Detect which cell encompasses the target text, then output its (x, y) center coordinate. 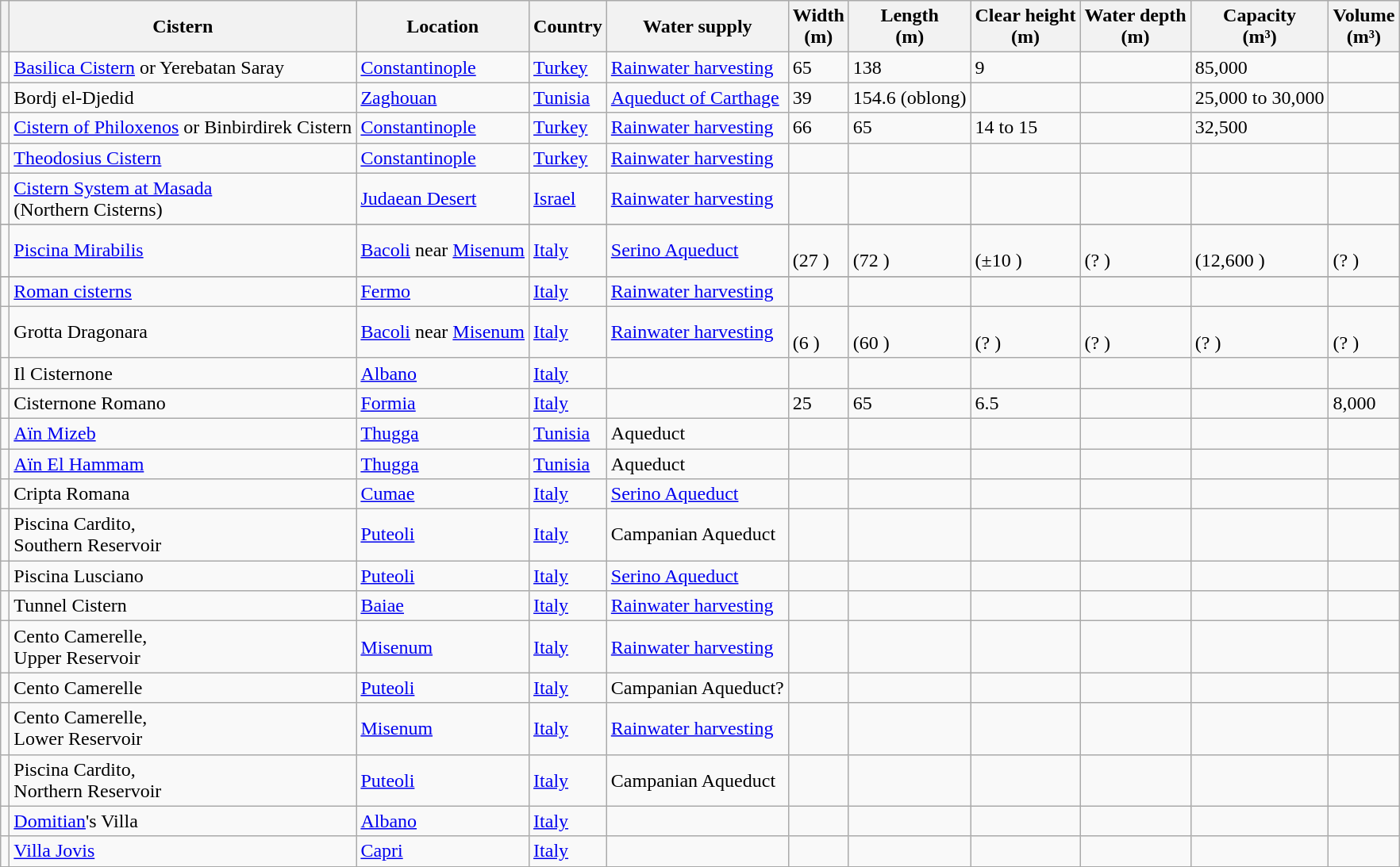
6.5 (1025, 403)
Il Cisternone (183, 373)
Clear height(m) (1025, 27)
Cento Camerelle (183, 688)
Cento Camerelle,Upper Reservoir (183, 647)
Cistern (183, 27)
Width(m) (818, 27)
Basilica Cistern or Yerebatan Saray (183, 67)
Baiae (443, 606)
Length(m) (910, 27)
Cistern of Philoxenos or Binbirdirek Cistern (183, 128)
Capri (443, 851)
138 (910, 67)
Fermo (443, 291)
Cistern System at Masada(Northern Cisterns) (183, 198)
Volume(m³) (1363, 27)
66 (818, 128)
Roman cisterns (183, 291)
Formia (443, 403)
Campanian Aqueduct? (697, 688)
Zaghouan (443, 98)
154.6 (oblong) (910, 98)
9 (1025, 67)
Country (568, 27)
25,000 to 30,000 (1260, 98)
Cumae (443, 494)
(12,600 ) (1260, 251)
85,000 (1260, 67)
(±10 ) (1025, 251)
Piscina Lusciano (183, 576)
32,500 (1260, 128)
Cisternone Romano (183, 403)
Piscina Mirabilis (183, 251)
Piscina Cardito,Northern Reservoir (183, 781)
Capacity(m³) (1260, 27)
(60 ) (910, 332)
14 to 15 (1025, 128)
8,000 (1363, 403)
Aqueduct of Carthage (697, 98)
Water supply (697, 27)
(6 ) (818, 332)
Tunnel Cistern (183, 606)
(27 ) (818, 251)
Israel (568, 198)
Cripta Romana (183, 494)
(72 ) (910, 251)
Judaean Desert (443, 198)
Piscina Cardito,Southern Reservoir (183, 535)
25 (818, 403)
Theodosius Cistern (183, 158)
Grotta Dragonara (183, 332)
Villa Jovis (183, 851)
39 (818, 98)
Location (443, 27)
Aïn El Hammam (183, 464)
Bordj el-Djedid (183, 98)
Water depth(m) (1135, 27)
Domitian's Villa (183, 821)
Cento Camerelle,Lower Reservoir (183, 728)
Aïn Mizeb (183, 433)
